From the cell containing the given text, extract its center point as [X, Y] coordinate. 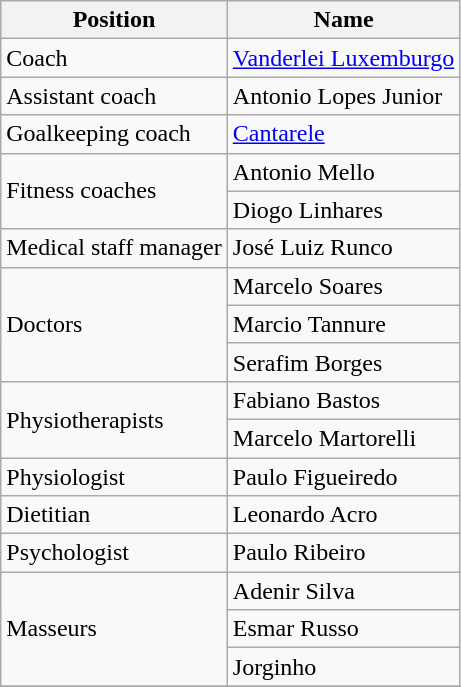
Esmar Russo [344, 629]
Paulo Ribeiro [344, 553]
Masseurs [114, 629]
Diogo Linhares [344, 210]
Coach [114, 58]
Serafim Borges [344, 362]
Paulo Figueiredo [344, 477]
José Luiz Runco [344, 248]
Medical staff manager [114, 248]
Doctors [114, 324]
Antonio Mello [344, 172]
Marcelo Soares [344, 286]
Cantarele [344, 134]
Adenir Silva [344, 591]
Assistant coach [114, 96]
Name [344, 20]
Marcelo Martorelli [344, 438]
Position [114, 20]
Goalkeeping coach [114, 134]
Marcio Tannure [344, 324]
Leonardo Acro [344, 515]
Antonio Lopes Junior [344, 96]
Fitness coaches [114, 191]
Jorginho [344, 667]
Dietitian [114, 515]
Vanderlei Luxemburgo [344, 58]
Psychologist [114, 553]
Physiologist [114, 477]
Fabiano Bastos [344, 400]
Physiotherapists [114, 419]
